Identify which cell holds the provided text, then report its (X, Y) central coordinate. 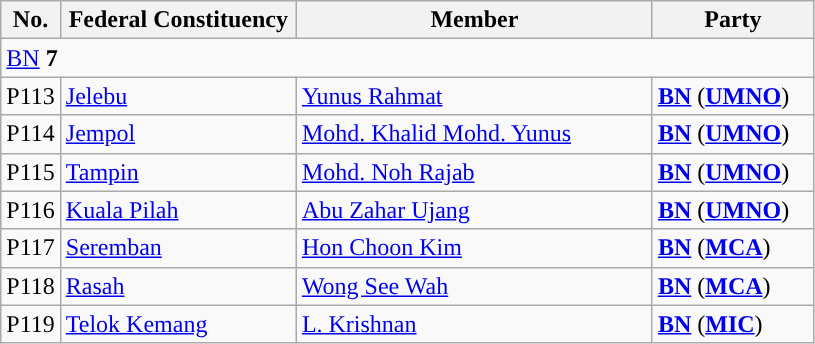
Wong See Wah (474, 286)
Kuala Pilah (178, 210)
L. Krishnan (474, 324)
Seremban (178, 248)
BN 7 (408, 58)
Telok Kemang (178, 324)
Rasah (178, 286)
Hon Choon Kim (474, 248)
P116 (31, 210)
Yunus Rahmat (474, 96)
P119 (31, 324)
No. (31, 20)
P114 (31, 134)
Tampin (178, 172)
P118 (31, 286)
BN (MIC) (732, 324)
P113 (31, 96)
Party (732, 20)
Jelebu (178, 96)
Abu Zahar Ujang (474, 210)
P115 (31, 172)
Federal Constituency (178, 20)
P117 (31, 248)
Mohd. Noh Rajab (474, 172)
Jempol (178, 134)
Member (474, 20)
Mohd. Khalid Mohd. Yunus (474, 134)
